Determine the (X, Y) coordinate at the center of the cell enclosing the given text.  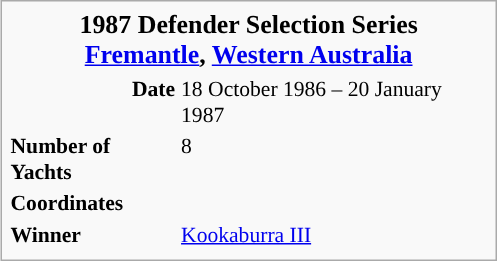
18 October 1986 – 20 January 1987 (334, 102)
Coordinates (93, 203)
Kookaburra III (334, 234)
1987 Defender Selection SeriesFremantle, Western Australia (248, 40)
8 (334, 159)
Date (93, 102)
Winner (93, 234)
Number of Yachts (93, 159)
